For the text-containing cell, return its midpoint in [x, y] coordinate format. 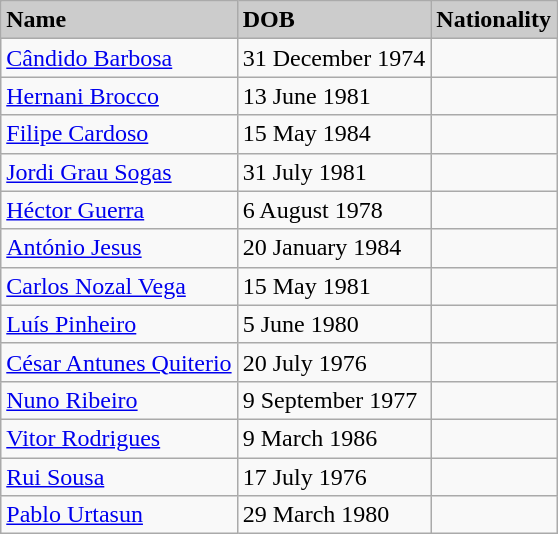
Nuno Ribeiro [119, 400]
17 July 1976 [334, 477]
15 May 1981 [334, 286]
Filipe Cardoso [119, 134]
Name [119, 20]
Jordi Grau Sogas [119, 172]
Luís Pinheiro [119, 324]
31 July 1981 [334, 172]
13 June 1981 [334, 96]
Carlos Nozal Vega [119, 286]
Hernani Brocco [119, 96]
Héctor Guerra [119, 210]
Nationality [494, 20]
9 March 1986 [334, 438]
Rui Sousa [119, 477]
Vitor Rodrigues [119, 438]
Pablo Urtasun [119, 515]
31 December 1974 [334, 58]
António Jesus [119, 248]
20 January 1984 [334, 248]
29 March 1980 [334, 515]
9 September 1977 [334, 400]
5 June 1980 [334, 324]
DOB [334, 20]
20 July 1976 [334, 362]
15 May 1984 [334, 134]
6 August 1978 [334, 210]
César Antunes Quiterio [119, 362]
Cândido Barbosa [119, 58]
